Extract the (X, Y) coordinate from the center of the cell holding the provided text.  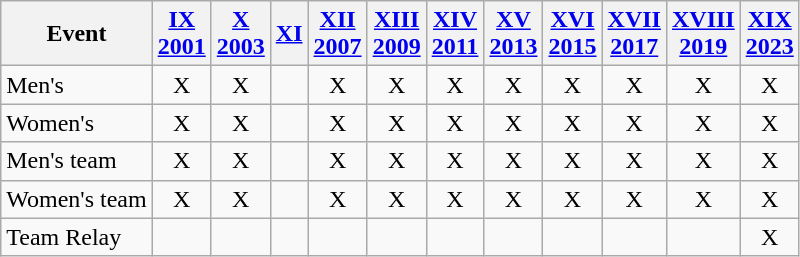
Men's team (76, 161)
XVI2015 (572, 34)
XV2013 (514, 34)
XIV2011 (455, 34)
XI (289, 34)
Women's (76, 123)
Event (76, 34)
XVIII2019 (703, 34)
Team Relay (76, 237)
Women's team (76, 199)
XIII2009 (396, 34)
IX2001 (182, 34)
X2003 (240, 34)
Men's (76, 85)
XVII2017 (634, 34)
XIX2023 (770, 34)
XII2007 (338, 34)
